Provide the [X, Y] coordinate of the cell's center where the given text is located.  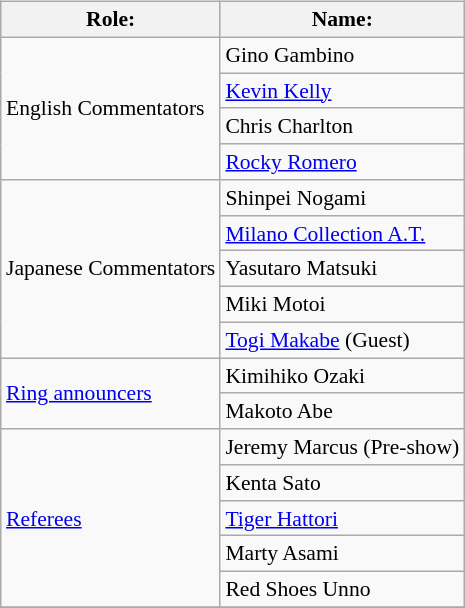
Yasutaro Matsuki [342, 269]
Makoto Abe [342, 411]
Kimihiko Ozaki [342, 376]
Referees [110, 518]
Red Shoes Unno [342, 590]
Shinpei Nogami [342, 198]
Gino Gambino [342, 55]
Kevin Kelly [342, 91]
Ring announcers [110, 394]
Tiger Hattori [342, 518]
Miki Motoi [342, 305]
Rocky Romero [342, 162]
Name: [342, 20]
Kenta Sato [342, 483]
Japanese Commentators [110, 269]
Milano Collection A.T. [342, 233]
Togi Makabe (Guest) [342, 340]
English Commentators [110, 108]
Chris Charlton [342, 126]
Role: [110, 20]
Jeremy Marcus (Pre-show) [342, 447]
Marty Asami [342, 554]
